Detect which cell encompasses the target text, then output its (X, Y) center coordinate. 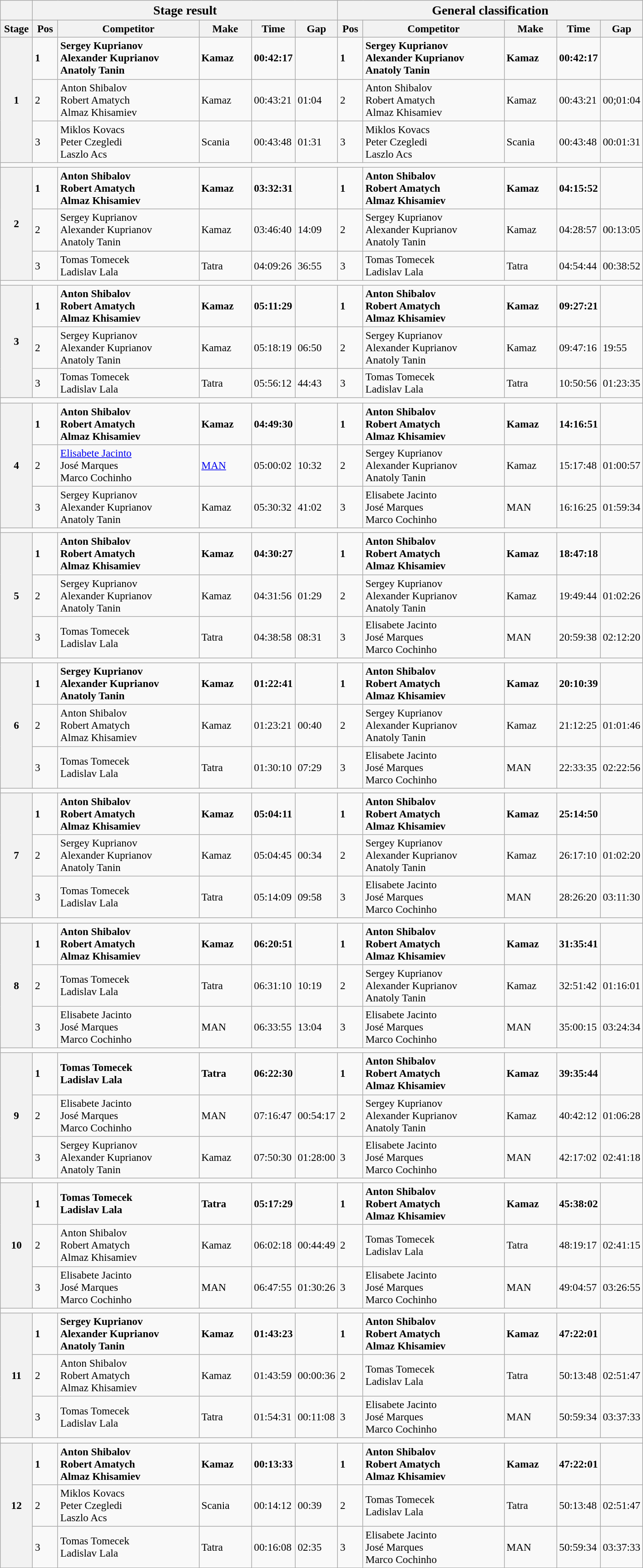
07:29 (317, 767)
04:49:30 (273, 423)
01:06:28 (622, 1115)
10:19 (317, 985)
04:30:27 (273, 553)
06:22:30 (273, 1074)
03:26:55 (622, 1287)
25:14:50 (579, 814)
39:35:44 (579, 1074)
28:26:20 (579, 897)
01:30:10 (273, 767)
45:38:02 (579, 1204)
4 (16, 465)
01:59:34 (622, 507)
04:38:58 (273, 637)
08:31 (317, 637)
5 (16, 595)
04:15:52 (579, 188)
48:19:17 (579, 1245)
04:54:44 (579, 265)
04:31:56 (273, 595)
02:41:18 (622, 1157)
09:27:21 (579, 306)
02:22:56 (622, 767)
06:47:55 (273, 1287)
14:16:51 (579, 423)
19:55 (622, 348)
01:29 (317, 595)
22:33:35 (579, 767)
00:13:05 (622, 230)
02:12:20 (622, 637)
32:51:42 (579, 985)
00:40 (317, 725)
01:54:31 (273, 1417)
02:41:15 (622, 1245)
02:35 (317, 1547)
42:17:02 (579, 1157)
03:46:40 (273, 230)
03:24:34 (622, 1027)
00:11:08 (317, 1417)
00:44:49 (317, 1245)
09:47:16 (579, 348)
07:16:47 (273, 1115)
00:00:36 (317, 1375)
03:11:30 (622, 897)
20:59:38 (579, 637)
14:09 (317, 230)
01:02:26 (622, 595)
00:39 (317, 1505)
6 (16, 725)
13:04 (317, 1027)
18:47:18 (579, 553)
05:00:02 (273, 465)
36:55 (317, 265)
05:18:19 (273, 348)
01:16:01 (622, 985)
04:28:57 (579, 230)
41:02 (317, 507)
00;01:04 (622, 100)
01:43:59 (273, 1375)
01:00:57 (622, 465)
01:28:00 (317, 1157)
00:16:08 (273, 1547)
44:43 (317, 383)
Stage result (185, 10)
05:56:12 (273, 383)
19:49:44 (579, 595)
06:33:55 (273, 1027)
00:14:12 (273, 1505)
01:23:21 (273, 725)
01:01:46 (622, 725)
05:17:29 (273, 1204)
General classification (490, 10)
10 (16, 1245)
05:11:29 (273, 306)
04:09:26 (273, 265)
40:42:12 (579, 1115)
16:16:25 (579, 507)
01:02:20 (622, 855)
31:35:41 (579, 944)
03:32:31 (273, 188)
00:34 (317, 855)
26:17:10 (579, 855)
01:31 (317, 141)
07:50:30 (273, 1157)
00:38:52 (622, 265)
01:43:23 (273, 1334)
7 (16, 855)
05:04:11 (273, 814)
06:50 (317, 348)
35:00:15 (579, 1027)
00:13:33 (273, 1463)
8 (16, 985)
05:14:09 (273, 897)
09:58 (317, 897)
9 (16, 1115)
Stage (16, 29)
20:10:39 (579, 683)
01:04 (317, 100)
49:04:57 (579, 1287)
00:54:17 (317, 1115)
11 (16, 1375)
06:20:51 (273, 944)
12 (16, 1505)
05:30:32 (273, 507)
05:04:45 (273, 855)
21:12:25 (579, 725)
01:30:26 (317, 1287)
06:02:18 (273, 1245)
00:01:31 (622, 141)
15:17:48 (579, 465)
01:22:41 (273, 683)
01:23:35 (622, 383)
06:31:10 (273, 985)
10:32 (317, 465)
10:50:56 (579, 383)
